Return the (X, Y) coordinate for the center point of the cell that contains the specified text.  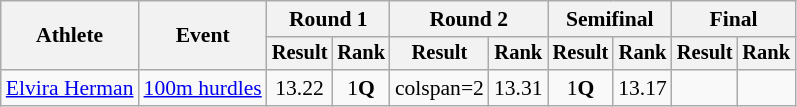
13.22 (300, 88)
Final (734, 19)
13.17 (642, 88)
Elvira Herman (70, 88)
Round 1 (328, 19)
colspan=2 (440, 88)
Semifinal (610, 19)
Athlete (70, 36)
Event (203, 36)
100m hurdles (203, 88)
13.31 (518, 88)
Round 2 (469, 19)
